Capture the cell that displays the provided text and extract its [x, y] central coordinate. 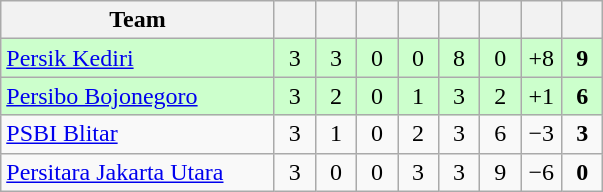
−3 [542, 134]
Team [138, 20]
Persibo Bojonegoro [138, 96]
Persik Kediri [138, 58]
PSBI Blitar [138, 134]
+8 [542, 58]
Persitara Jakarta Utara [138, 172]
8 [460, 58]
−6 [542, 172]
+1 [542, 96]
